Determine the [X, Y] coordinate at the center of the cell enclosing the given text.  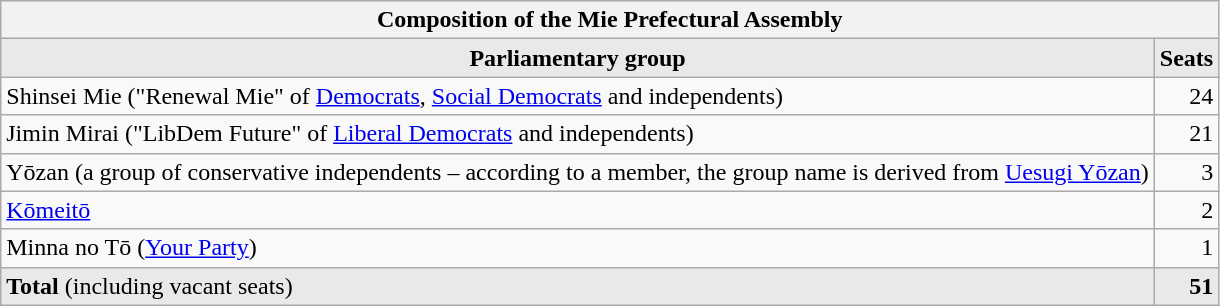
Seats [1186, 58]
51 [1186, 286]
Yōzan (a group of conservative independents – according to a member, the group name is derived from Uesugi Yōzan) [578, 172]
Kōmeitō [578, 210]
Parliamentary group [578, 58]
Shinsei Mie ("Renewal Mie" of Democrats, Social Democrats and independents) [578, 96]
21 [1186, 134]
3 [1186, 172]
Composition of the Mie Prefectural Assembly [610, 20]
Jimin Mirai ("LibDem Future" of Liberal Democrats and independents) [578, 134]
Minna no Tō (Your Party) [578, 248]
Total (including vacant seats) [578, 286]
1 [1186, 248]
2 [1186, 210]
24 [1186, 96]
